Determine the [x, y] coordinate at the center of the cell enclosing the given text.  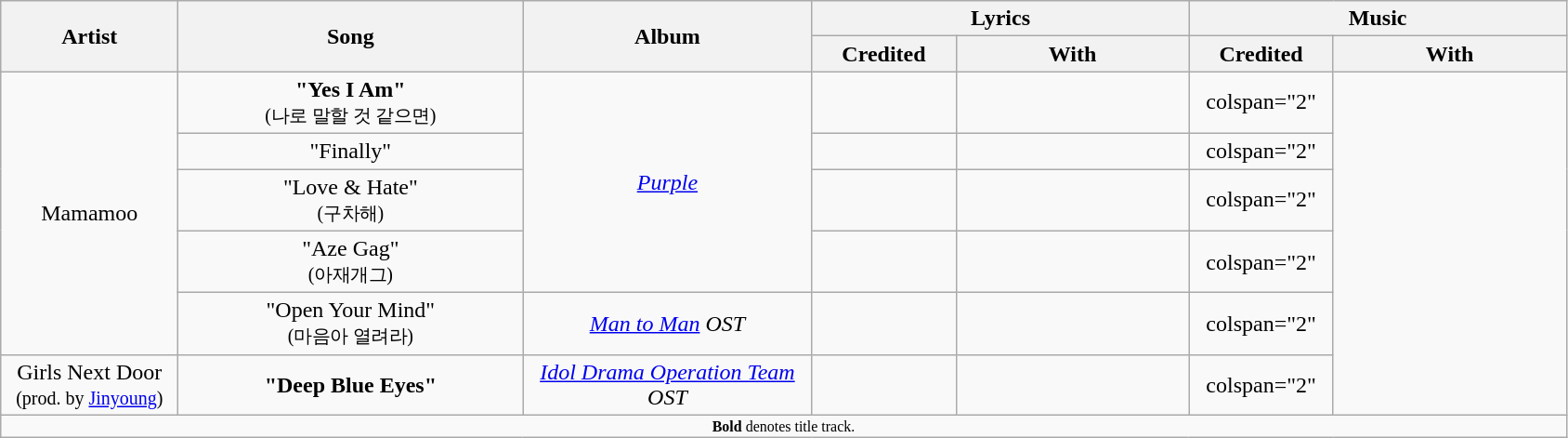
Mamamoo [89, 213]
Music [1378, 19]
"Love & Hate" (구차해) [351, 201]
Artist [89, 36]
Song [351, 36]
"Deep Blue Eyes" [351, 385]
"Open Your Mind" (마음아 열려라) [351, 324]
Lyrics [1000, 19]
Bold denotes title track. [784, 426]
Album [667, 36]
"Yes I Am" (나로 말할 것 같으면) [351, 102]
Idol Drama Operation Team OST [667, 385]
Man to Man OST [667, 324]
"Aze Gag" (아재개그) [351, 262]
Girls Next Door (prod. by Jinyoung) [89, 385]
"Finally" [351, 151]
Purple [667, 182]
